Search for the cell housing the specified text and yield its [X, Y] center coordinate. 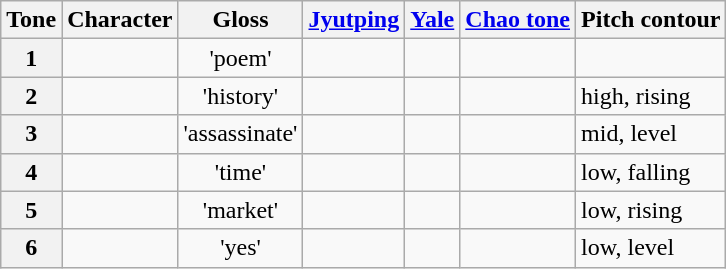
6 [32, 248]
Chao tone [518, 20]
'market' [240, 210]
1 [32, 58]
Yale [432, 20]
low, level [651, 248]
low, rising [651, 210]
'poem' [240, 58]
mid, level [651, 134]
Pitch contour [651, 20]
Character [120, 20]
'history' [240, 96]
Tone [32, 20]
'time' [240, 172]
'yes' [240, 248]
4 [32, 172]
low, falling [651, 172]
3 [32, 134]
5 [32, 210]
'assassinate' [240, 134]
2 [32, 96]
Gloss [240, 20]
high, rising [651, 96]
Jyutping [354, 20]
